Extract the [X, Y] coordinate from the center of the cell holding the provided text.  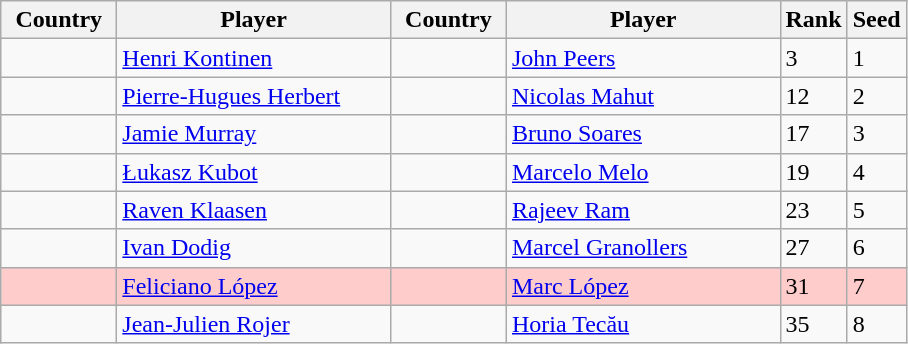
12 [814, 96]
23 [814, 210]
Jamie Murray [254, 134]
Rank [814, 20]
35 [814, 324]
19 [814, 172]
Pierre-Hugues Herbert [254, 96]
1 [876, 58]
7 [876, 286]
4 [876, 172]
5 [876, 210]
Raven Klaasen [254, 210]
John Peers [643, 58]
27 [814, 248]
31 [814, 286]
Bruno Soares [643, 134]
Henri Kontinen [254, 58]
Jean-Julien Rojer [254, 324]
Ivan Dodig [254, 248]
6 [876, 248]
Marcelo Melo [643, 172]
Seed [876, 20]
Feliciano López [254, 286]
17 [814, 134]
Horia Tecău [643, 324]
8 [876, 324]
2 [876, 96]
Rajeev Ram [643, 210]
Nicolas Mahut [643, 96]
Marc López [643, 286]
Łukasz Kubot [254, 172]
Marcel Granollers [643, 248]
